Return (X, Y) of the center of cell containing provided text 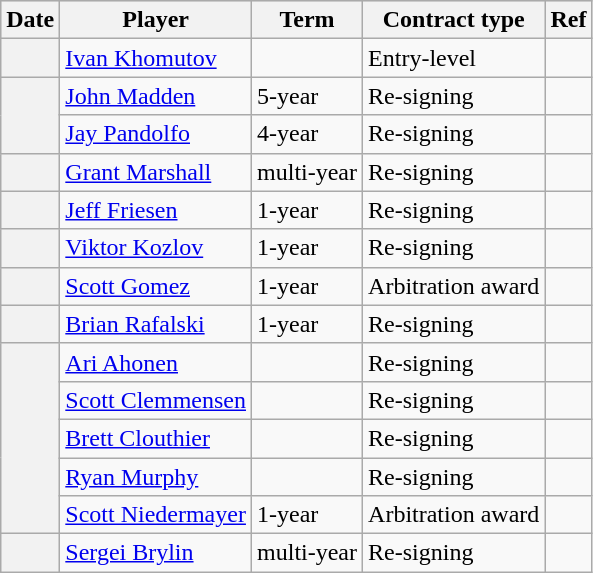
Jeff Friesen (156, 210)
Viktor Kozlov (156, 248)
5-year (308, 96)
Brian Rafalski (156, 324)
4-year (308, 134)
Ivan Khomutov (156, 58)
Contract type (454, 20)
Ryan Murphy (156, 477)
Scott Niedermayer (156, 515)
Ref (568, 20)
Sergei Brylin (156, 553)
Player (156, 20)
Entry-level (454, 58)
Ari Ahonen (156, 362)
John Madden (156, 96)
Date (30, 20)
Grant Marshall (156, 172)
Jay Pandolfo (156, 134)
Term (308, 20)
Scott Clemmensen (156, 400)
Brett Clouthier (156, 438)
Scott Gomez (156, 286)
